Detect which cell encompasses the target text, then output its [x, y] center coordinate. 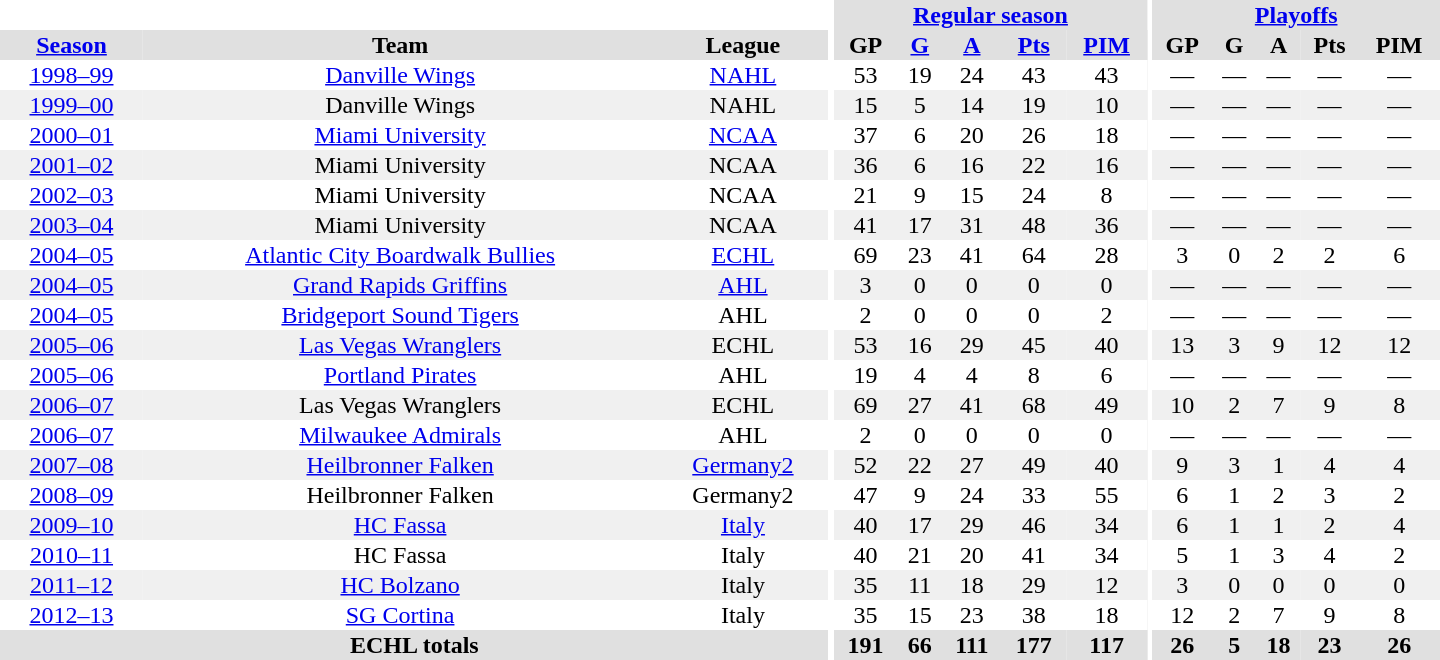
2007–08 [72, 465]
33 [1034, 495]
177 [1034, 645]
45 [1034, 345]
191 [866, 645]
Team [400, 45]
Atlantic City Boardwalk Bullies [400, 255]
117 [1107, 645]
Regular season [991, 15]
2003–04 [72, 225]
48 [1034, 225]
2002–03 [72, 195]
2011–12 [72, 585]
66 [920, 645]
2000–01 [72, 135]
Milwaukee Admirals [400, 435]
31 [972, 225]
28 [1107, 255]
Grand Rapids Griffins [400, 285]
64 [1034, 255]
HC Bolzano [400, 585]
11 [920, 585]
14 [972, 105]
47 [866, 495]
38 [1034, 615]
1998–99 [72, 75]
68 [1034, 405]
ECHL totals [414, 645]
2012–13 [72, 615]
Bridgeport Sound Tigers [400, 315]
13 [1182, 345]
111 [972, 645]
2008–09 [72, 495]
1999–00 [72, 105]
Season [72, 45]
2009–10 [72, 525]
52 [866, 465]
46 [1034, 525]
SG Cortina [400, 615]
2010–11 [72, 555]
Playoffs [1296, 15]
Portland Pirates [400, 375]
2001–02 [72, 165]
37 [866, 135]
League [742, 45]
55 [1107, 495]
